Identify which cell holds the provided text, then report its (X, Y) central coordinate. 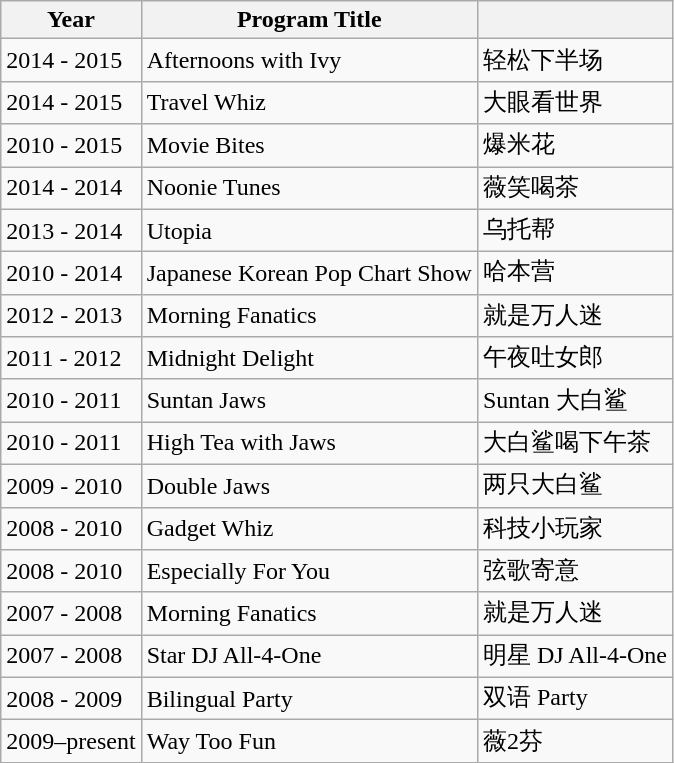
Especially For You (309, 572)
2009 - 2010 (71, 486)
Movie Bites (309, 146)
Year (71, 20)
Program Title (309, 20)
2010 - 2015 (71, 146)
2011 - 2012 (71, 358)
High Tea with Jaws (309, 444)
2014 - 2014 (71, 188)
Afternoons with Ivy (309, 60)
大白鲨喝下午茶 (574, 444)
科技小玩家 (574, 528)
Bilingual Party (309, 698)
薇笑喝茶 (574, 188)
Japanese Korean Pop Chart Show (309, 274)
2012 - 2013 (71, 316)
Suntan Jaws (309, 400)
2013 - 2014 (71, 230)
双语 Party (574, 698)
哈本营 (574, 274)
2010 - 2014 (71, 274)
乌托帮 (574, 230)
午夜吐女郎 (574, 358)
爆米花 (574, 146)
明星 DJ All-4-One (574, 656)
Gadget Whiz (309, 528)
2009–present (71, 742)
轻松下半场 (574, 60)
Suntan 大白鲨 (574, 400)
Star DJ All-4-One (309, 656)
2008 - 2009 (71, 698)
薇2芬 (574, 742)
弦歌寄意 (574, 572)
Utopia (309, 230)
Double Jaws (309, 486)
Midnight Delight (309, 358)
Way Too Fun (309, 742)
Noonie Tunes (309, 188)
Travel Whiz (309, 102)
两只大白鲨 (574, 486)
大眼看世界 (574, 102)
